Identify which cell holds the provided text, then report its [X, Y] central coordinate. 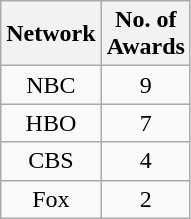
Fox [51, 199]
9 [146, 85]
4 [146, 161]
2 [146, 199]
Network [51, 34]
NBC [51, 85]
7 [146, 123]
No. ofAwards [146, 34]
CBS [51, 161]
HBO [51, 123]
